Provide the [x, y] coordinate of the cell's center where the given text is located.  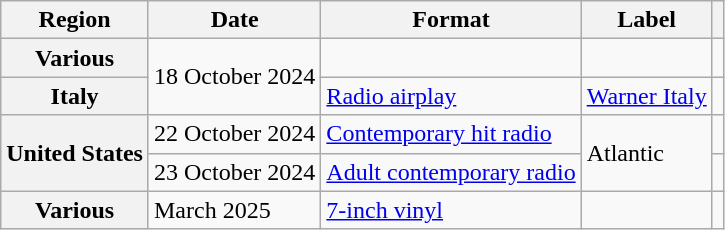
Radio airplay [451, 96]
Warner Italy [646, 96]
18 October 2024 [234, 77]
Adult contemporary radio [451, 172]
Italy [75, 96]
March 2025 [234, 210]
Date [234, 20]
Label [646, 20]
Contemporary hit radio [451, 134]
23 October 2024 [234, 172]
Format [451, 20]
7-inch vinyl [451, 210]
Region [75, 20]
United States [75, 153]
Atlantic [646, 153]
22 October 2024 [234, 134]
